Identify which cell holds the provided text, then report its (x, y) central coordinate. 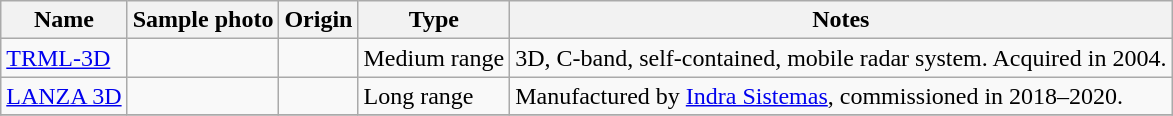
Type (434, 20)
TRML-3D (64, 58)
Long range (434, 96)
Medium range (434, 58)
Origin (318, 20)
LANZA 3D (64, 96)
Notes (841, 20)
3D, C-band, self-contained, mobile radar system. Acquired in 2004. (841, 58)
Name (64, 20)
Sample photo (203, 20)
Manufactured by Indra Sistemas, commissioned in 2018–2020. (841, 96)
